Return [X, Y] of the center of cell containing provided text 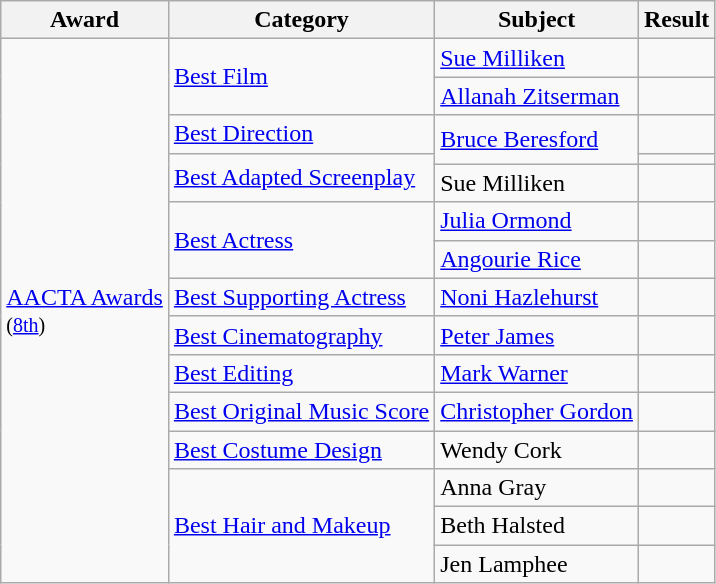
Jen Lamphee [537, 564]
Subject [537, 20]
Peter James [537, 335]
Noni Hazlehurst [537, 297]
Award [85, 20]
Best Film [301, 77]
Angourie Rice [537, 259]
Bruce Beresford [537, 140]
Result [676, 20]
Category [301, 20]
Wendy Cork [537, 449]
Mark Warner [537, 373]
Best Cinematography [301, 335]
Christopher Gordon [537, 411]
Best Original Music Score [301, 411]
Beth Halsted [537, 526]
AACTA Awards(8th) [85, 311]
Best Hair and Makeup [301, 526]
Best Actress [301, 240]
Best Direction [301, 134]
Best Supporting Actress [301, 297]
Julia Ormond [537, 221]
Allanah Zitserman [537, 96]
Best Adapted Screenplay [301, 178]
Best Editing [301, 373]
Anna Gray [537, 488]
Best Costume Design [301, 449]
